Locate the cell with the specified text and output its [x, y] center coordinate. 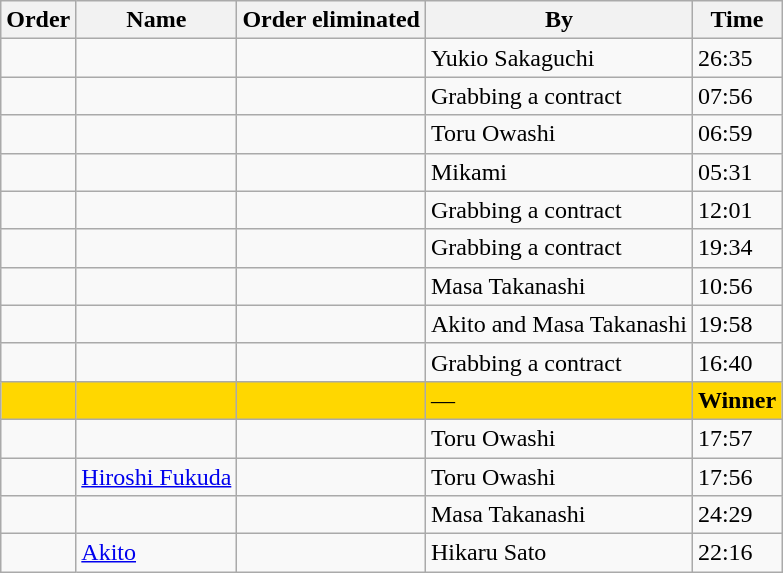
07:56 [736, 96]
Mikami [558, 172]
Time [736, 20]
19:34 [736, 248]
10:56 [736, 286]
05:31 [736, 172]
16:40 [736, 362]
— [558, 400]
Hiroshi Fukuda [156, 477]
By [558, 20]
Akito [156, 553]
Hikaru Sato [558, 553]
17:57 [736, 438]
06:59 [736, 134]
Winner [736, 400]
Order eliminated [332, 20]
Yukio Sakaguchi [558, 58]
Order [38, 20]
12:01 [736, 210]
Akito and Masa Takanashi [558, 324]
17:56 [736, 477]
24:29 [736, 515]
Name [156, 20]
26:35 [736, 58]
22:16 [736, 553]
19:58 [736, 324]
